Locate the cell with the specified text and output its (x, y) center coordinate. 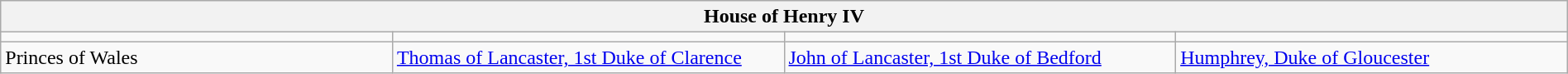
Humphrey, Duke of Gloucester (1372, 57)
John of Lancaster, 1st Duke of Bedford (980, 57)
House of Henry IV (784, 17)
Thomas of Lancaster, 1st Duke of Clarence (588, 57)
Princes of Wales (197, 57)
